Find where the given text appears and provide that cell's center as (X, Y) coordinate. 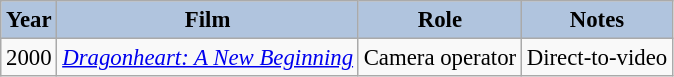
Direct-to-video (596, 58)
Role (440, 20)
Film (208, 20)
Year (29, 20)
Notes (596, 20)
2000 (29, 58)
Dragonheart: A New Beginning (208, 58)
Camera operator (440, 58)
